Find where the given text appears and provide that cell's center as [x, y] coordinate. 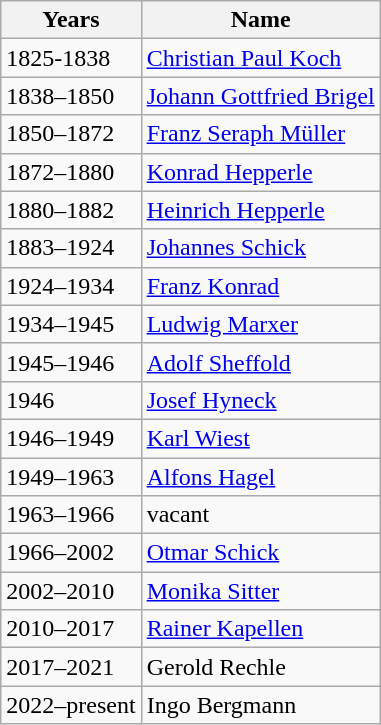
Ludwig Marxer [260, 324]
1883–1924 [71, 248]
Otmar Schick [260, 553]
1880–1882 [71, 210]
1934–1945 [71, 324]
1825-1838 [71, 58]
1946–1949 [71, 438]
Adolf Sheffold [260, 362]
1872–1880 [71, 172]
Ingo Bergmann [260, 705]
Years [71, 20]
Gerold Rechle [260, 667]
Alfons Hagel [260, 477]
2010–2017 [71, 629]
1963–1966 [71, 515]
Franz Seraph Müller [260, 134]
1850–1872 [71, 134]
Franz Konrad [260, 286]
1946 [71, 400]
1945–1946 [71, 362]
vacant [260, 515]
Monika Sitter [260, 591]
Heinrich Hepperle [260, 210]
Rainer Kapellen [260, 629]
1949–1963 [71, 477]
Johannes Schick [260, 248]
2002–2010 [71, 591]
Josef Hyneck [260, 400]
2017–2021 [71, 667]
Konrad Hepperle [260, 172]
2022–present [71, 705]
1838–1850 [71, 96]
1924–1934 [71, 286]
Name [260, 20]
Karl Wiest [260, 438]
Christian Paul Koch [260, 58]
1966–2002 [71, 553]
Johann Gottfried Brigel [260, 96]
